Pinpoint the cell where the given text exists, returning its (x, y) midpoint coordinate. 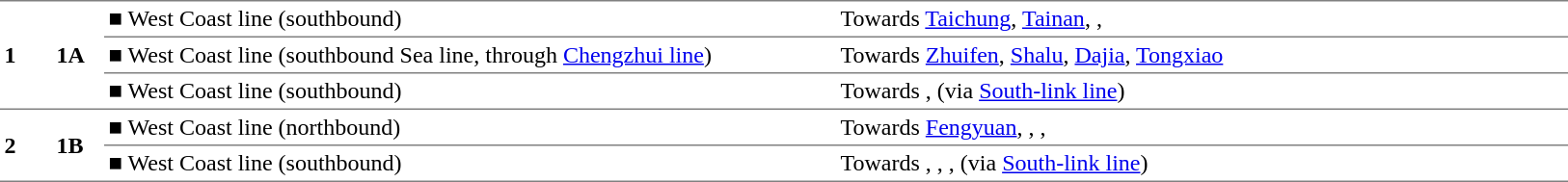
1 (26, 55)
1B (78, 146)
Towards Taichung, Tainan, , (1202, 19)
1A (78, 55)
Towards , (via South-link line) (1202, 91)
■ West Coast line (northbound) (471, 128)
■ West Coast line (southbound Sea line, through Chengzhui line) (471, 56)
Towards Zhuifen, Shalu, Dajia, Tongxiao (1202, 56)
2 (26, 146)
Towards Fengyuan, , , (1202, 128)
